Locate the cell with the specified text and output its (x, y) center coordinate. 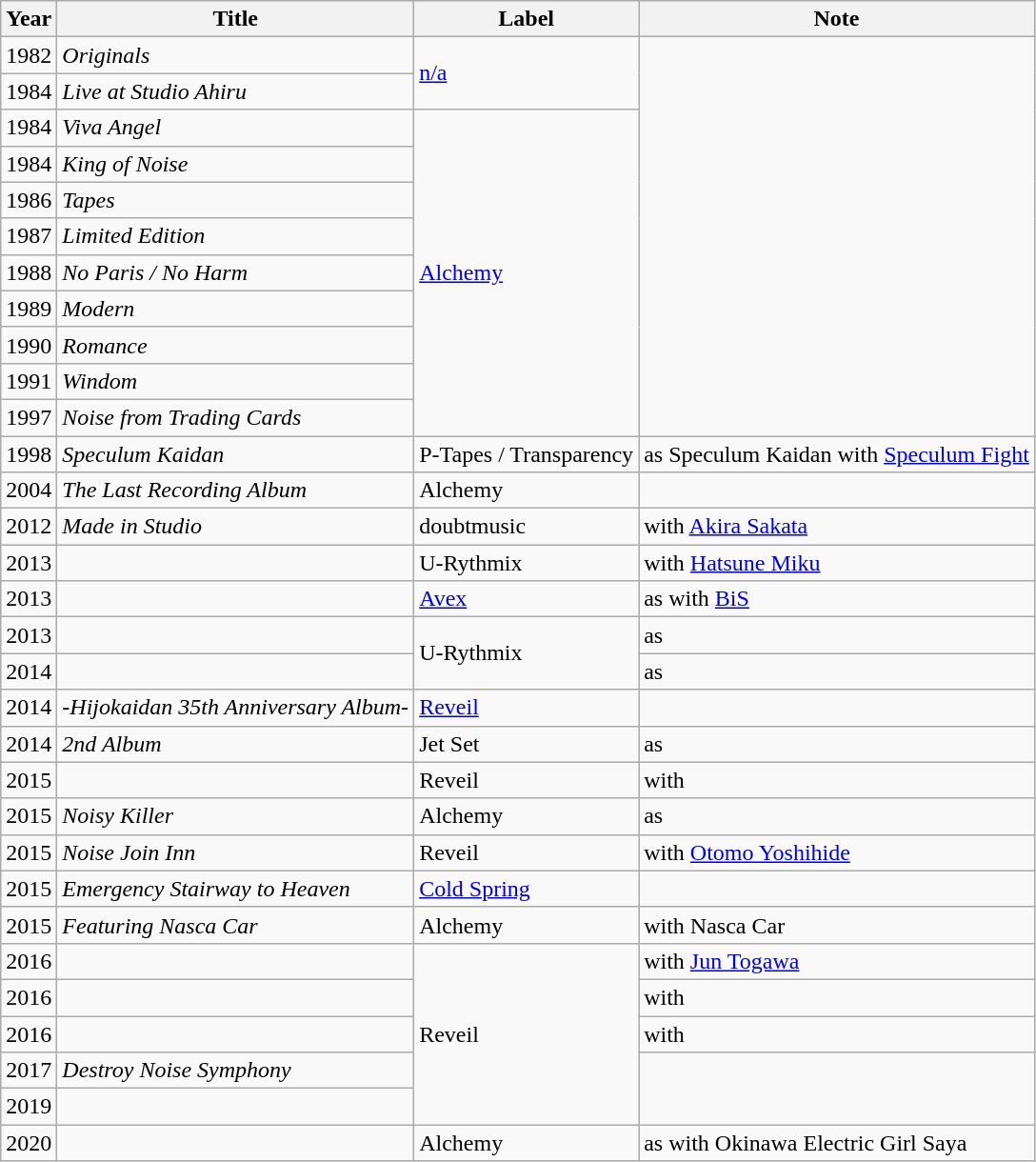
-Hijokaidan 35th Anniversary Album- (236, 708)
Avex (527, 599)
Live at Studio Ahiru (236, 91)
2nd Album (236, 744)
1998 (29, 454)
King of Noise (236, 164)
Modern (236, 309)
1990 (29, 345)
with Nasca Car (837, 925)
Made in Studio (236, 527)
2017 (29, 1071)
with Hatsune Miku (837, 563)
Noise Join Inn (236, 852)
1987 (29, 236)
as with BiS (837, 599)
Noise from Trading Cards (236, 417)
Speculum Kaidan (236, 454)
with Otomo Yoshihide (837, 852)
Viva Angel (236, 128)
1991 (29, 381)
as with Okinawa Electric Girl Saya (837, 1143)
Emergency Stairway to Heaven (236, 889)
doubtmusic (527, 527)
Jet Set (527, 744)
Windom (236, 381)
1989 (29, 309)
Year (29, 19)
P-Tapes / Transparency (527, 454)
Originals (236, 55)
The Last Recording Album (236, 491)
with Jun Togawa (837, 961)
2019 (29, 1107)
2004 (29, 491)
Destroy Noise Symphony (236, 1071)
2012 (29, 527)
1982 (29, 55)
1986 (29, 200)
2020 (29, 1143)
Note (837, 19)
with Akira Sakata (837, 527)
Title (236, 19)
1997 (29, 417)
Cold Spring (527, 889)
Romance (236, 345)
as Speculum Kaidan with Speculum Fight (837, 454)
1988 (29, 272)
Label (527, 19)
Noisy Killer (236, 816)
No Paris / No Harm (236, 272)
Tapes (236, 200)
n/a (527, 73)
Featuring Nasca Car (236, 925)
Limited Edition (236, 236)
